Capture the cell that displays the provided text and extract its [X, Y] central coordinate. 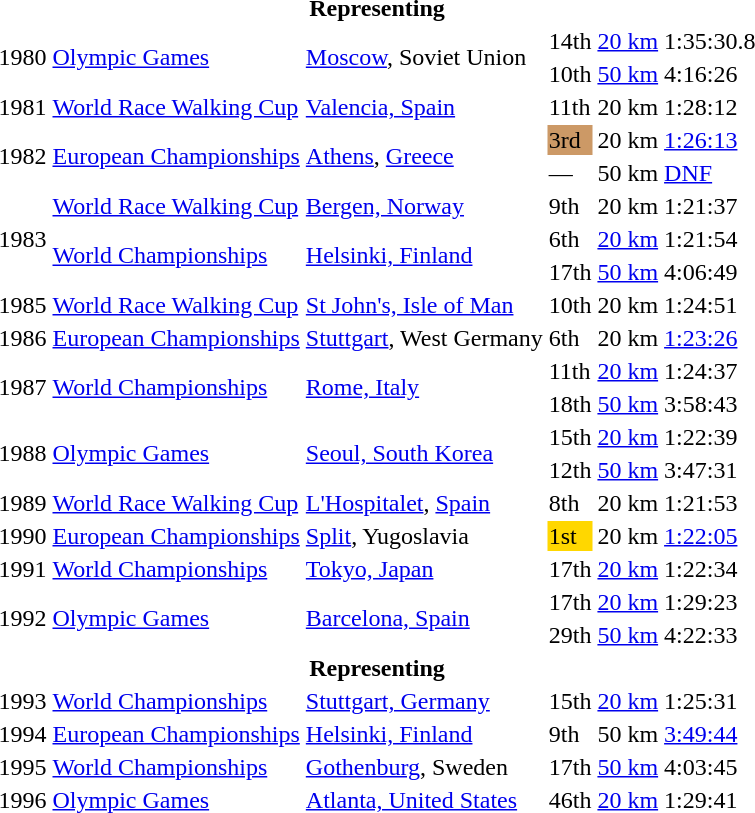
L'Hospitalet, Spain [424, 503]
Barcelona, Spain [424, 618]
3rd [570, 140]
Athens, Greece [424, 156]
Valencia, Spain [424, 107]
Moscow, Soviet Union [424, 58]
Tokyo, Japan [424, 569]
Stuttgart, West Germany [424, 338]
St John's, Isle of Man [424, 305]
— [570, 173]
8th [570, 503]
14th [570, 41]
12th [570, 470]
Stuttgart, Germany [424, 701]
Split, Yugoslavia [424, 536]
Bergen, Norway [424, 206]
Rome, Italy [424, 388]
Seoul, South Korea [424, 454]
29th [570, 635]
18th [570, 404]
Gothenburg, Sweden [424, 767]
1st [570, 536]
